Return the [X, Y] coordinate for the center point of the cell that contains the specified text.  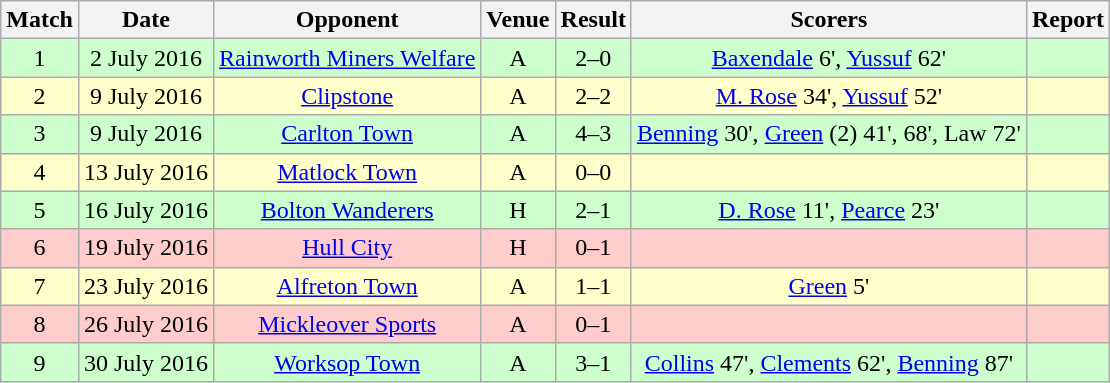
16 July 2016 [146, 210]
3 [40, 134]
3–1 [593, 362]
2 [40, 96]
Rainworth Miners Welfare [348, 58]
23 July 2016 [146, 286]
13 July 2016 [146, 172]
Scorers [828, 20]
4 [40, 172]
1 [40, 58]
Collins 47', Clements 62', Benning 87' [828, 362]
8 [40, 324]
Opponent [348, 20]
Result [593, 20]
2–1 [593, 210]
Clipstone [348, 96]
0–0 [593, 172]
9 [40, 362]
2 July 2016 [146, 58]
Benning 30', Green (2) 41', 68', Law 72' [828, 134]
Alfreton Town [348, 286]
7 [40, 286]
6 [40, 248]
Baxendale 6', Yussuf 62' [828, 58]
Report [1068, 20]
D. Rose 11', Pearce 23' [828, 210]
Date [146, 20]
5 [40, 210]
Matlock Town [348, 172]
Carlton Town [348, 134]
30 July 2016 [146, 362]
26 July 2016 [146, 324]
Worksop Town [348, 362]
19 July 2016 [146, 248]
Venue [518, 20]
Match [40, 20]
1–1 [593, 286]
Mickleover Sports [348, 324]
Bolton Wanderers [348, 210]
Green 5' [828, 286]
2–0 [593, 58]
Hull City [348, 248]
M. Rose 34', Yussuf 52' [828, 96]
4–3 [593, 134]
2–2 [593, 96]
